For the text-containing cell, return its midpoint in [x, y] coordinate format. 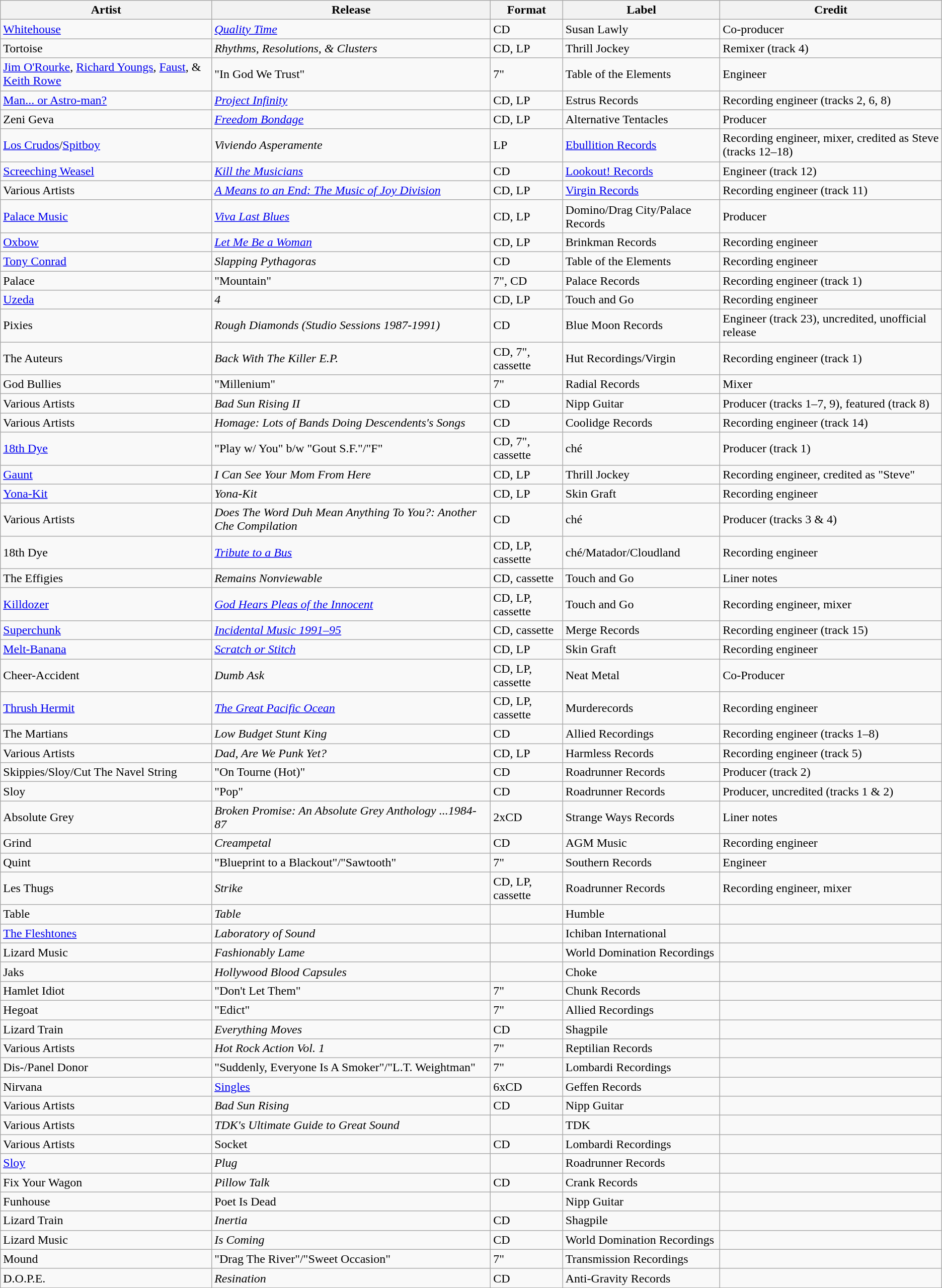
"Pop" [351, 791]
Recording engineer (track 14) [831, 423]
Format [527, 10]
Pillow Talk [351, 1182]
Rhythms, Resolutions, & Clusters [351, 48]
Label [641, 10]
Cheer-Accident [106, 675]
"Don't Let Them" [351, 991]
Hut Recordings/Virgin [641, 358]
Recording engineer (tracks 2, 6, 8) [831, 100]
Remains Nonviewable [351, 578]
The Great Pacific Ocean [351, 708]
Screeching Weasel [106, 171]
Susan Lawly [641, 29]
Blue Moon Records [641, 326]
Hamlet Idiot [106, 991]
Killdozer [106, 604]
Freedom Bondage [351, 119]
Engineer (track 12) [831, 171]
Nirvana [106, 1087]
Melt-Banana [106, 649]
Is Coming [351, 1240]
Absolute Grey [106, 817]
Low Budget Stunt King [351, 734]
Pixies [106, 326]
Hegoat [106, 1010]
Southern Records [641, 862]
Hollywood Blood Capsules [351, 972]
Recording engineer, mixer, credited as Steve (tracks 12–18) [831, 145]
D.O.P.E. [106, 1278]
Producer, uncredited (tracks 1 & 2) [831, 791]
Tony Conrad [106, 261]
Strange Ways Records [641, 817]
"Drag The River"/"Sweet Occasion" [351, 1259]
Grind [106, 843]
Dis-/Panel Donor [106, 1068]
Neat Metal [641, 675]
Broken Promise: An Absolute Grey Anthology ...1984-87 [351, 817]
The Fleshtones [106, 933]
Laboratory of Sound [351, 933]
Chunk Records [641, 991]
Hot Rock Action Vol. 1 [351, 1049]
Skippies/Sloy/Cut The Navel String [106, 772]
Palace [106, 280]
Singles [351, 1087]
Producer (track 1) [831, 449]
Crank Records [641, 1182]
Slapping Pythagoras [351, 261]
Zeni Geva [106, 119]
The Auteurs [106, 358]
Tribute to a Bus [351, 552]
Transmission Recordings [641, 1259]
Strike [351, 889]
Co-Producer [831, 675]
Tortoise [106, 48]
Remixer (track 4) [831, 48]
Coolidge Records [641, 423]
Murderecords [641, 708]
TDK [641, 1125]
Mound [106, 1259]
"Suddenly, Everyone Is A Smoker"/"L.T. Weightman" [351, 1068]
Fashionably Lame [351, 952]
Incidental Music 1991–95 [351, 630]
Geffen Records [641, 1087]
Poet Is Dead [351, 1201]
God Hears Pleas of the Innocent [351, 604]
Recording engineer, credited as "Steve" [831, 474]
Homage: Lots of Bands Doing Descendents's Songs [351, 423]
The Effigies [106, 578]
Everything Moves [351, 1029]
Jaks [106, 972]
Resination [351, 1278]
Man... or Astro-man? [106, 100]
Recording engineer (track 15) [831, 630]
Project Infinity [351, 100]
Rough Diamonds (Studio Sessions 1987-1991) [351, 326]
Oxbow [106, 242]
Socket [351, 1144]
Estrus Records [641, 100]
Kill the Musicians [351, 171]
"Edict" [351, 1010]
Brinkman Records [641, 242]
7", CD [527, 280]
Recording engineer (track 5) [831, 753]
I Can See Your Mom From Here [351, 474]
Inertia [351, 1221]
2xCD [527, 817]
Producer (tracks 1–7, 9), featured (track 8) [831, 404]
Palace Records [641, 280]
Virgin Records [641, 190]
Dumb Ask [351, 675]
Scratch or Stitch [351, 649]
Les Thugs [106, 889]
Humble [641, 914]
Alternative Tentacles [641, 119]
Funhouse [106, 1201]
ché/Matador/Cloudland [641, 552]
TDK's Ultimate Guide to Great Sound [351, 1125]
A Means to an End: The Music of Joy Division [351, 190]
Does The Word Duh Mean Anything To You?: Another Che Compilation [351, 519]
Merge Records [641, 630]
Quality Time [351, 29]
Co-producer [831, 29]
Anti-Gravity Records [641, 1278]
Radial Records [641, 384]
AGM Music [641, 843]
Reptilian Records [641, 1049]
Producer (track 2) [831, 772]
Bad Sun Rising II [351, 404]
Harmless Records [641, 753]
Recording engineer (track 11) [831, 190]
Jim O'Rourke, Richard Youngs, Faust, & Keith Rowe [106, 74]
Ichiban International [641, 933]
Artist [106, 10]
Plug [351, 1163]
"Millenium" [351, 384]
"Play w/ You" b/w "Gout S.F."/"F" [351, 449]
Thrush Hermit [106, 708]
"In God We Trust" [351, 74]
Dad, Are We Punk Yet? [351, 753]
"Blueprint to a Blackout"/"Sawtooth" [351, 862]
6xCD [527, 1087]
Uzeda [106, 300]
Choke [641, 972]
God Bullies [106, 384]
Producer (tracks 3 & 4) [831, 519]
Creampetal [351, 843]
Credit [831, 10]
Los Crudos/Spitboy [106, 145]
LP [527, 145]
Domino/Drag City/Palace Records [641, 216]
Let Me Be a Woman [351, 242]
Bad Sun Rising [351, 1106]
The Martians [106, 734]
Ebullition Records [641, 145]
Whitehouse [106, 29]
Lookout! Records [641, 171]
Engineer (track 23), uncredited, unofficial release [831, 326]
Recording engineer (tracks 1–8) [831, 734]
Quint [106, 862]
"On Tourne (Hot)" [351, 772]
Back With The Killer E.P. [351, 358]
"Mountain" [351, 280]
Gaunt [106, 474]
Mixer [831, 384]
Release [351, 10]
4 [351, 300]
Palace Music [106, 216]
Fix Your Wagon [106, 1182]
Viviendo Asperamente [351, 145]
Viva Last Blues [351, 216]
Superchunk [106, 630]
